Detect which cell encompasses the target text, then output its (X, Y) center coordinate. 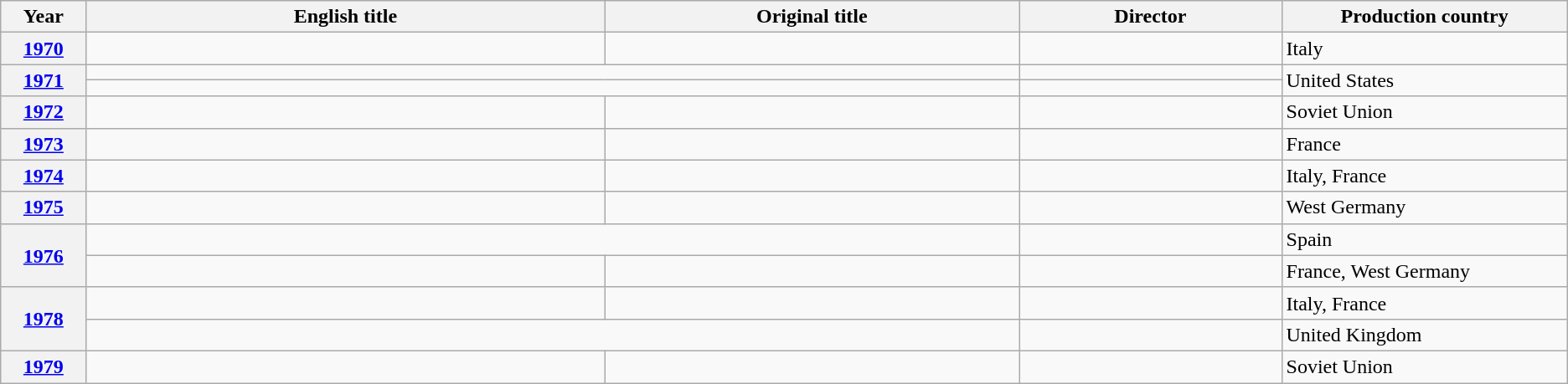
Original title (812, 17)
West Germany (1424, 207)
1974 (44, 176)
Year (44, 17)
1973 (44, 144)
Spain (1424, 239)
1975 (44, 207)
Production country (1424, 17)
United Kingdom (1424, 335)
Italy (1424, 49)
France, West Germany (1424, 271)
United States (1424, 80)
1972 (44, 112)
1979 (44, 366)
English title (345, 17)
1976 (44, 255)
1970 (44, 49)
1971 (44, 80)
France (1424, 144)
1978 (44, 319)
Director (1151, 17)
